Detect which cell encompasses the target text, then output its [x, y] center coordinate. 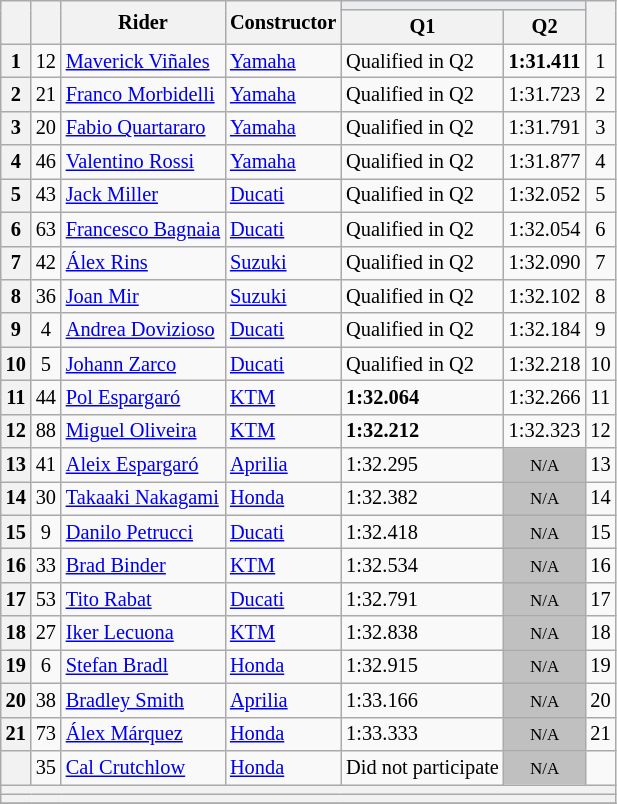
1:32.534 [422, 565]
Brad Binder [143, 565]
Rider [143, 22]
1:32.838 [422, 633]
Aleix Espargaró [143, 465]
27 [46, 633]
1:31.791 [545, 128]
Pol Espargaró [143, 397]
1:32.915 [422, 666]
Q1 [422, 27]
Miguel Oliveira [143, 431]
Andrea Dovizioso [143, 330]
Tito Rabat [143, 599]
46 [46, 162]
63 [46, 229]
73 [46, 734]
Fabio Quartararo [143, 128]
1:31.723 [545, 94]
Q2 [545, 27]
1:32.090 [545, 263]
Francesco Bagnaia [143, 229]
1:32.102 [545, 296]
Maverick Viñales [143, 61]
44 [46, 397]
Did not participate [422, 767]
Álex Rins [143, 263]
Danilo Petrucci [143, 532]
1:32.054 [545, 229]
Álex Márquez [143, 734]
Valentino Rossi [143, 162]
1:32.295 [422, 465]
43 [46, 195]
1:32.266 [545, 397]
1:32.791 [422, 599]
1:33.333 [422, 734]
1:32.212 [422, 431]
41 [46, 465]
1:32.052 [545, 195]
1:31.411 [545, 61]
Stefan Bradl [143, 666]
88 [46, 431]
1:32.218 [545, 364]
Joan Mir [143, 296]
1:31.877 [545, 162]
42 [46, 263]
Franco Morbidelli [143, 94]
53 [46, 599]
Cal Crutchlow [143, 767]
Johann Zarco [143, 364]
35 [46, 767]
1:32.382 [422, 498]
1:33.166 [422, 700]
Constructor [283, 22]
Iker Lecuona [143, 633]
Bradley Smith [143, 700]
30 [46, 498]
33 [46, 565]
1:32.323 [545, 431]
Jack Miller [143, 195]
Takaaki Nakagami [143, 498]
1:32.418 [422, 532]
36 [46, 296]
38 [46, 700]
1:32.064 [422, 397]
1:32.184 [545, 330]
